Return the (x, y) coordinate for the center point of the cell that contains the specified text.  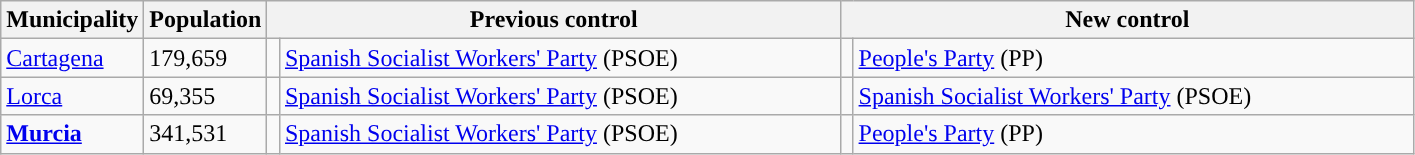
Murcia (72, 134)
New control (1127, 20)
Previous control (554, 20)
179,659 (206, 58)
341,531 (206, 134)
69,355 (206, 96)
Cartagena (72, 58)
Population (206, 20)
Lorca (72, 96)
Municipality (72, 20)
